From the cell containing the given text, extract its center point as (x, y) coordinate. 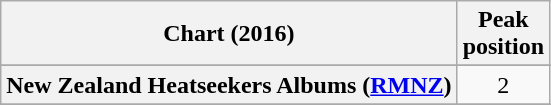
Peak position (503, 34)
Chart (2016) (229, 34)
2 (503, 85)
New Zealand Heatseekers Albums (RMNZ) (229, 85)
